Locate the cell with the specified text and output its [x, y] center coordinate. 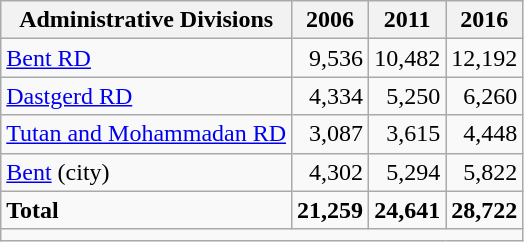
4,448 [484, 134]
Tutan and Mohammadan RD [146, 134]
9,536 [330, 58]
10,482 [408, 58]
3,087 [330, 134]
Bent RD [146, 58]
6,260 [484, 96]
5,822 [484, 172]
2011 [408, 20]
5,294 [408, 172]
Dastgerd RD [146, 96]
3,615 [408, 134]
5,250 [408, 96]
28,722 [484, 210]
2006 [330, 20]
4,334 [330, 96]
4,302 [330, 172]
21,259 [330, 210]
Bent (city) [146, 172]
2016 [484, 20]
24,641 [408, 210]
Total [146, 210]
Administrative Divisions [146, 20]
12,192 [484, 58]
